Find where the given text appears and provide that cell's center as (X, Y) coordinate. 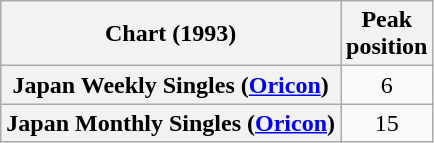
Japan Weekly Singles (Oricon) (171, 85)
Japan Monthly Singles (Oricon) (171, 123)
15 (387, 123)
6 (387, 85)
Chart (1993) (171, 34)
Peakposition (387, 34)
